Pinpoint the cell where the given text exists, returning its [x, y] midpoint coordinate. 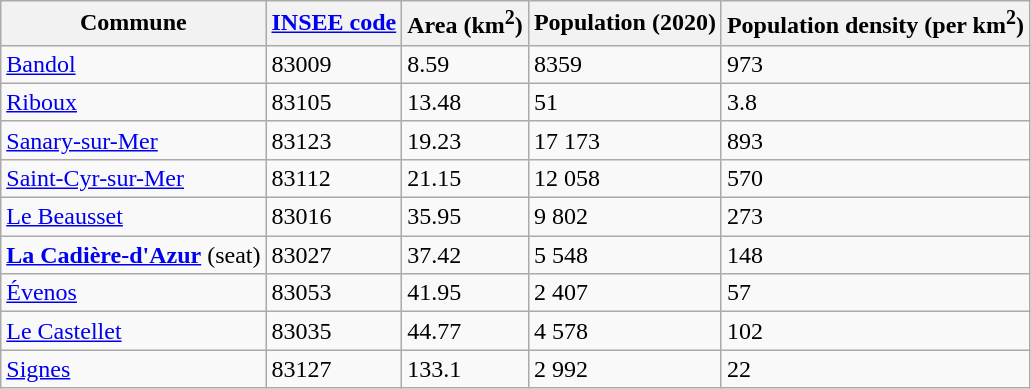
La Cadière-d'Azur (seat) [134, 255]
273 [875, 217]
83112 [334, 178]
41.95 [466, 293]
9 802 [624, 217]
8359 [624, 64]
83127 [334, 369]
Évenos [134, 293]
973 [875, 64]
17 173 [624, 140]
INSEE code [334, 24]
35.95 [466, 217]
133.1 [466, 369]
Commune [134, 24]
83027 [334, 255]
21.15 [466, 178]
12 058 [624, 178]
22 [875, 369]
2 992 [624, 369]
13.48 [466, 102]
Le Castellet [134, 331]
44.77 [466, 331]
148 [875, 255]
83123 [334, 140]
51 [624, 102]
893 [875, 140]
83035 [334, 331]
Area (km2) [466, 24]
83105 [334, 102]
102 [875, 331]
Bandol [134, 64]
3.8 [875, 102]
37.42 [466, 255]
Riboux [134, 102]
Signes [134, 369]
Population (2020) [624, 24]
8.59 [466, 64]
Saint-Cyr-sur-Mer [134, 178]
83016 [334, 217]
4 578 [624, 331]
57 [875, 293]
Le Beausset [134, 217]
5 548 [624, 255]
19.23 [466, 140]
Sanary-sur-Mer [134, 140]
570 [875, 178]
83009 [334, 64]
2 407 [624, 293]
Population density (per km2) [875, 24]
83053 [334, 293]
